Search for the cell housing the specified text and yield its [X, Y] center coordinate. 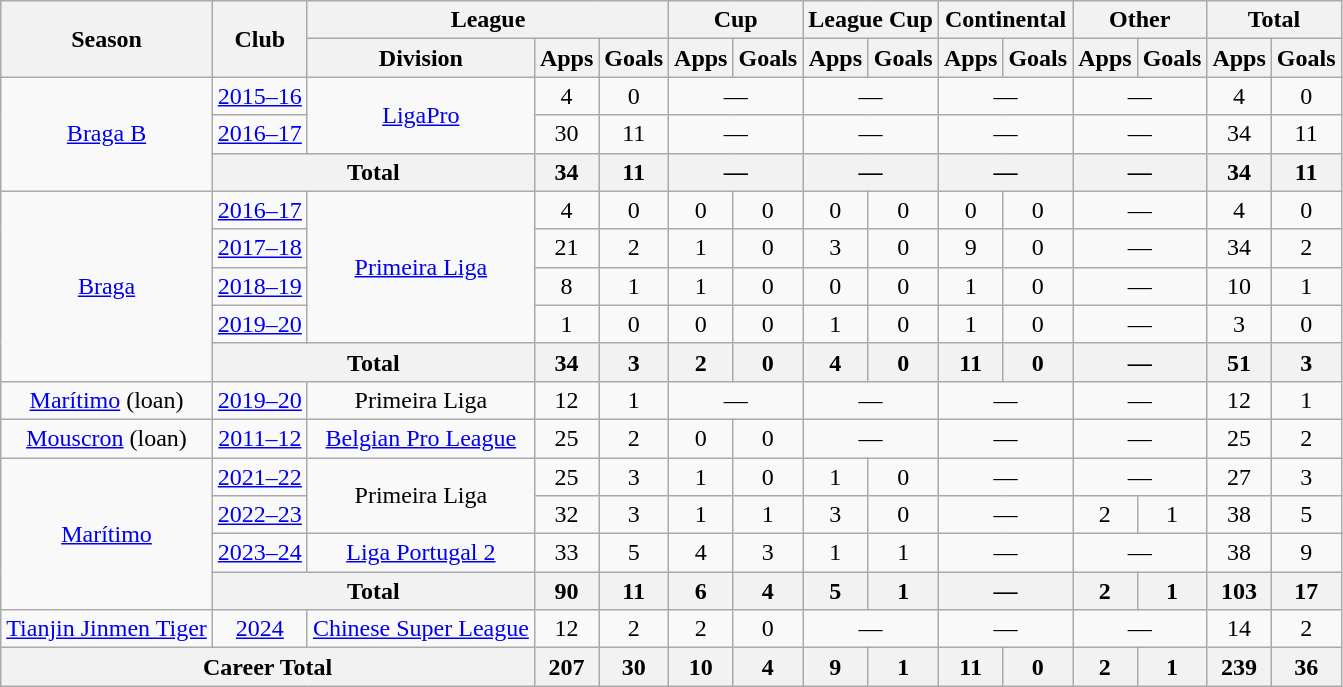
Continental [1005, 20]
Marítimo (loan) [107, 400]
36 [1306, 667]
LigaPro [420, 115]
2015–16 [260, 96]
Career Total [268, 667]
14 [1239, 629]
League Cup [871, 20]
Belgian Pro League [420, 438]
8 [566, 286]
League [488, 20]
2023–24 [260, 553]
Club [260, 39]
Mouscron (loan) [107, 438]
2017–18 [260, 248]
Other [1140, 20]
Marítimo [107, 534]
Season [107, 39]
90 [566, 591]
51 [1239, 362]
Tianjin Jinmen Tiger [107, 629]
2011–12 [260, 438]
2022–23 [260, 515]
Liga Portugal 2 [420, 553]
17 [1306, 591]
239 [1239, 667]
6 [701, 591]
103 [1239, 591]
2024 [260, 629]
2018–19 [260, 286]
207 [566, 667]
Braga [107, 286]
2021–22 [260, 477]
Division [420, 58]
Braga B [107, 134]
21 [566, 248]
Chinese Super League [420, 629]
27 [1239, 477]
32 [566, 515]
Cup [736, 20]
33 [566, 553]
